Return [x, y] of the center of cell containing provided text 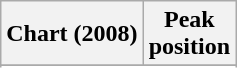
Peakposition [189, 34]
Chart (2008) [72, 34]
